Identify which cell holds the provided text, then report its (X, Y) central coordinate. 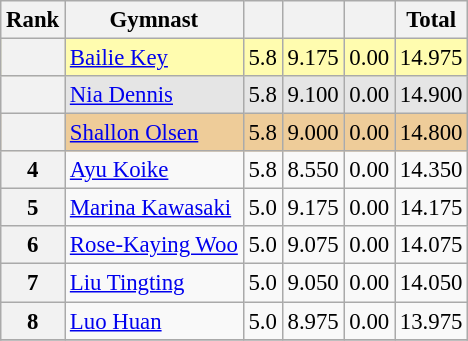
9.075 (313, 245)
Rank (33, 20)
Ayu Koike (154, 170)
14.975 (430, 58)
14.050 (430, 283)
Gymnast (154, 20)
9.000 (313, 133)
Rose-Kaying Woo (154, 245)
Total (430, 20)
7 (33, 283)
4 (33, 170)
Bailie Key (154, 58)
14.800 (430, 133)
14.900 (430, 95)
Liu Tingting (154, 283)
14.350 (430, 170)
13.975 (430, 321)
Shallon Olsen (154, 133)
9.100 (313, 95)
Luo Huan (154, 321)
Nia Dennis (154, 95)
14.075 (430, 245)
6 (33, 245)
5 (33, 208)
9.050 (313, 283)
Marina Kawasaki (154, 208)
8.550 (313, 170)
14.175 (430, 208)
8 (33, 321)
8.975 (313, 321)
